Return (x, y) of the center of cell containing provided text 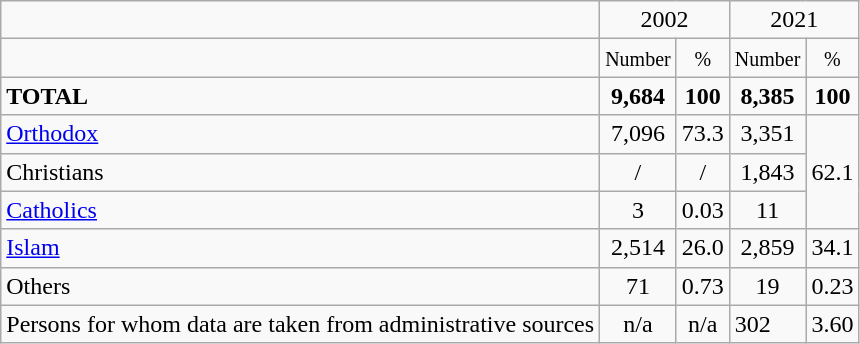
Catholics (300, 210)
7,096 (638, 134)
TOTAL (300, 96)
3 (638, 210)
Orthodox (300, 134)
2,514 (638, 248)
11 (768, 210)
302 (768, 324)
2021 (794, 20)
Persons for whom data are taken from administrative sources (300, 324)
71 (638, 286)
Islam (300, 248)
Others (300, 286)
0.73 (702, 286)
2,859 (768, 248)
62.1 (832, 172)
2002 (665, 20)
26.0 (702, 248)
3.60 (832, 324)
3,351 (768, 134)
0.23 (832, 286)
73.3 (702, 134)
Christians (300, 172)
0.03 (702, 210)
34.1 (832, 248)
19 (768, 286)
9,684 (638, 96)
8,385 (768, 96)
1,843 (768, 172)
